Find where the given text appears and provide that cell's center as (X, Y) coordinate. 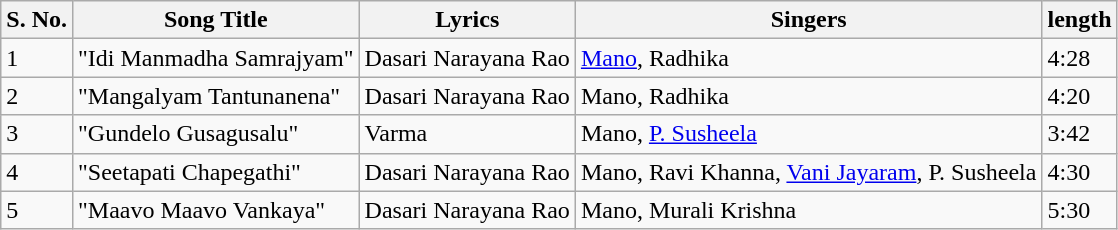
Varma (467, 134)
Mano, P. Susheela (808, 134)
Song Title (216, 20)
Singers (808, 20)
1 (37, 58)
3:42 (1080, 134)
4 (37, 172)
S. No. (37, 20)
4:30 (1080, 172)
"Gundelo Gusagusalu" (216, 134)
"Mangalyam Tantunanena" (216, 96)
4:28 (1080, 58)
2 (37, 96)
Lyrics (467, 20)
5:30 (1080, 210)
5 (37, 210)
"Seetapati Chapegathi" (216, 172)
Mano, Murali Krishna (808, 210)
"Maavo Maavo Vankaya" (216, 210)
Mano, Ravi Khanna, Vani Jayaram, P. Susheela (808, 172)
3 (37, 134)
"Idi Manmadha Samrajyam" (216, 58)
4:20 (1080, 96)
length (1080, 20)
